Find where the given text appears and provide that cell's center as [X, Y] coordinate. 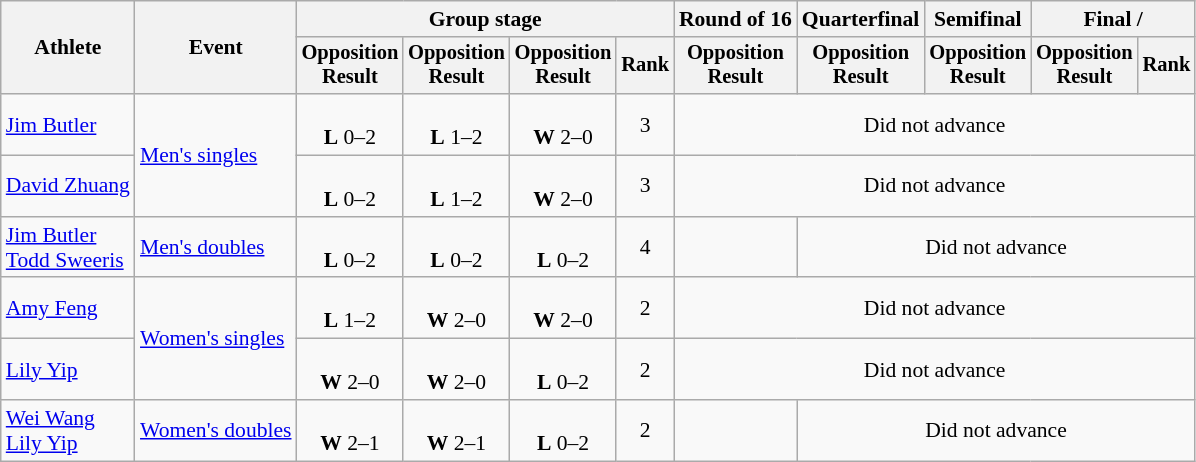
Amy Feng [68, 308]
Jim ButlerTodd Sweeris [68, 248]
Jim Butler [68, 124]
Event [216, 48]
Round of 16 [736, 19]
Quarterfinal [861, 19]
4 [645, 248]
Men's doubles [216, 248]
Men's singles [216, 155]
Athlete [68, 48]
Final / [1113, 19]
Women's singles [216, 339]
David Zhuang [68, 186]
Lily Yip [68, 370]
Women's doubles [216, 430]
Wei WangLily Yip [68, 430]
Semifinal [978, 19]
Group stage [486, 19]
